Scan for the cell matching the given text and deliver its (x, y) coordinate at center. 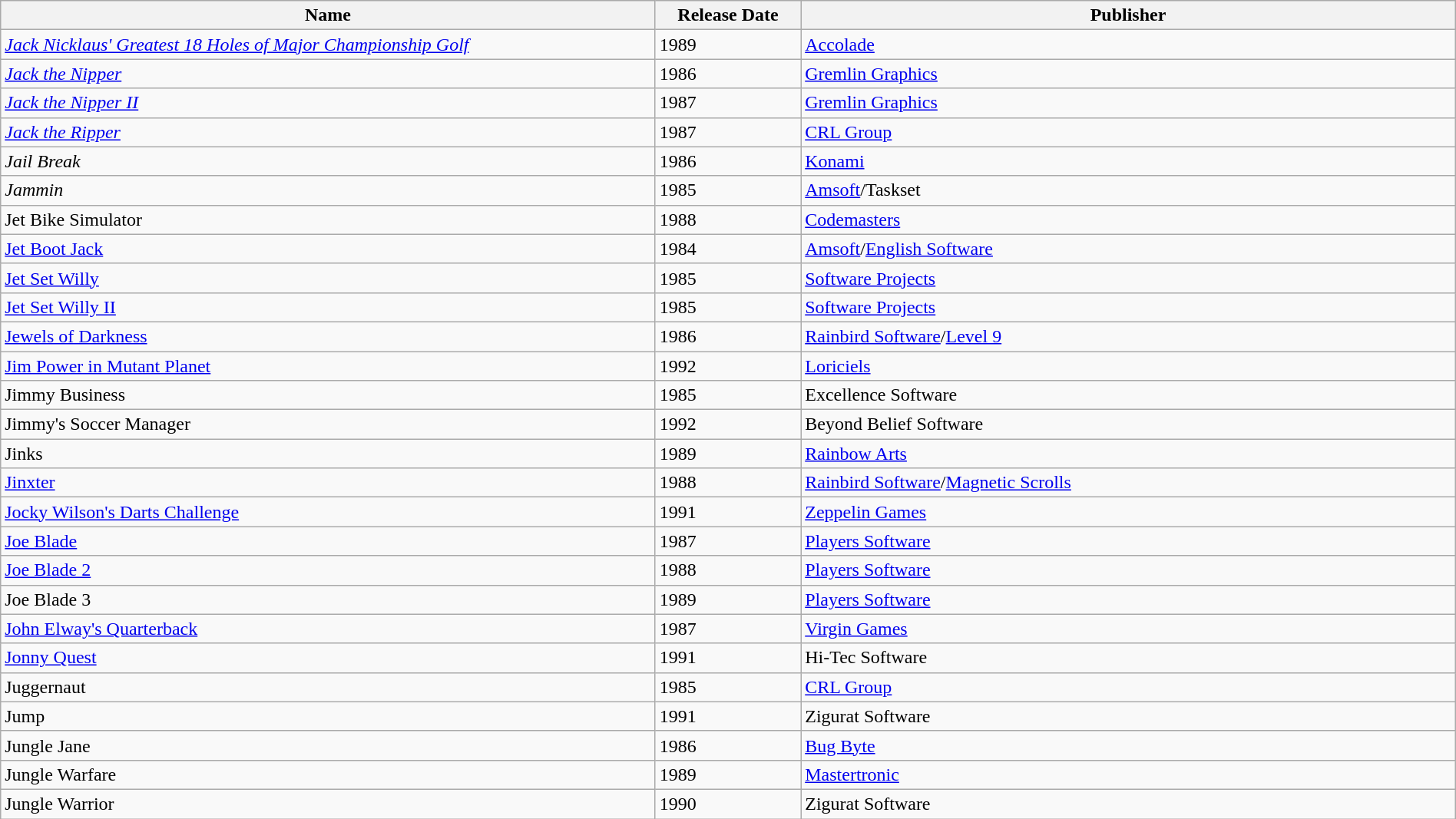
Amsoft/English Software (1129, 249)
Konami (1129, 161)
Jungle Warfare (329, 774)
Name (329, 15)
Loriciels (1129, 366)
Jet Set Willy II (329, 307)
Jonny Quest (329, 658)
Joe Blade 3 (329, 599)
Jungle Jane (329, 745)
Jimmy's Soccer Manager (329, 424)
Jewels of Darkness (329, 336)
Bug Byte (1129, 745)
Virgin Games (1129, 629)
Release Date (728, 15)
Rainbird Software/Magnetic Scrolls (1129, 483)
Hi-Tec Software (1129, 658)
Jack the Ripper (329, 132)
Rainbow Arts (1129, 454)
Amsoft/Taskset (1129, 190)
Jet Set Willy (329, 278)
Beyond Belief Software (1129, 424)
Jet Boot Jack (329, 249)
Jinxter (329, 483)
Jim Power in Mutant Planet (329, 366)
John Elway's Quarterback (329, 629)
1984 (728, 249)
Joe Blade (329, 541)
Publisher (1129, 15)
Jet Bike Simulator (329, 220)
Jail Break (329, 161)
Jack the Nipper II (329, 103)
Juggernaut (329, 687)
Joe Blade 2 (329, 570)
Accolade (1129, 45)
Jack the Nipper (329, 74)
Rainbird Software/Level 9 (1129, 336)
1990 (728, 804)
Jungle Warrior (329, 804)
Jimmy Business (329, 395)
Jammin (329, 190)
Jump (329, 716)
Zeppelin Games (1129, 512)
Jocky Wilson's Darts Challenge (329, 512)
Excellence Software (1129, 395)
Jack Nicklaus' Greatest 18 Holes of Major Championship Golf (329, 45)
Jinks (329, 454)
Mastertronic (1129, 774)
Codemasters (1129, 220)
